Scan for the cell matching the given text and deliver its (X, Y) coordinate at center. 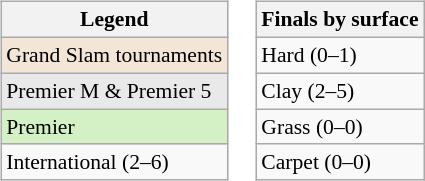
Carpet (0–0) (340, 162)
Finals by surface (340, 20)
Legend (114, 20)
Premier M & Premier 5 (114, 91)
Grand Slam tournaments (114, 55)
Grass (0–0) (340, 127)
International (2–6) (114, 162)
Premier (114, 127)
Hard (0–1) (340, 55)
Clay (2–5) (340, 91)
